Determine the [X, Y] coordinate at the center of the cell enclosing the given text.  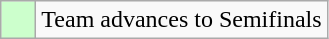
Team advances to Semifinals [182, 20]
